For the text-containing cell, return its midpoint in (x, y) coordinate format. 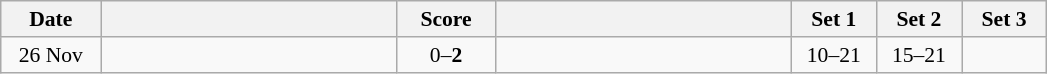
26 Nov (51, 55)
10–21 (834, 55)
Set 3 (1004, 19)
Date (51, 19)
0–2 (446, 55)
Set 1 (834, 19)
Score (446, 19)
15–21 (918, 55)
Set 2 (918, 19)
